Identify which cell holds the provided text, then report its [x, y] central coordinate. 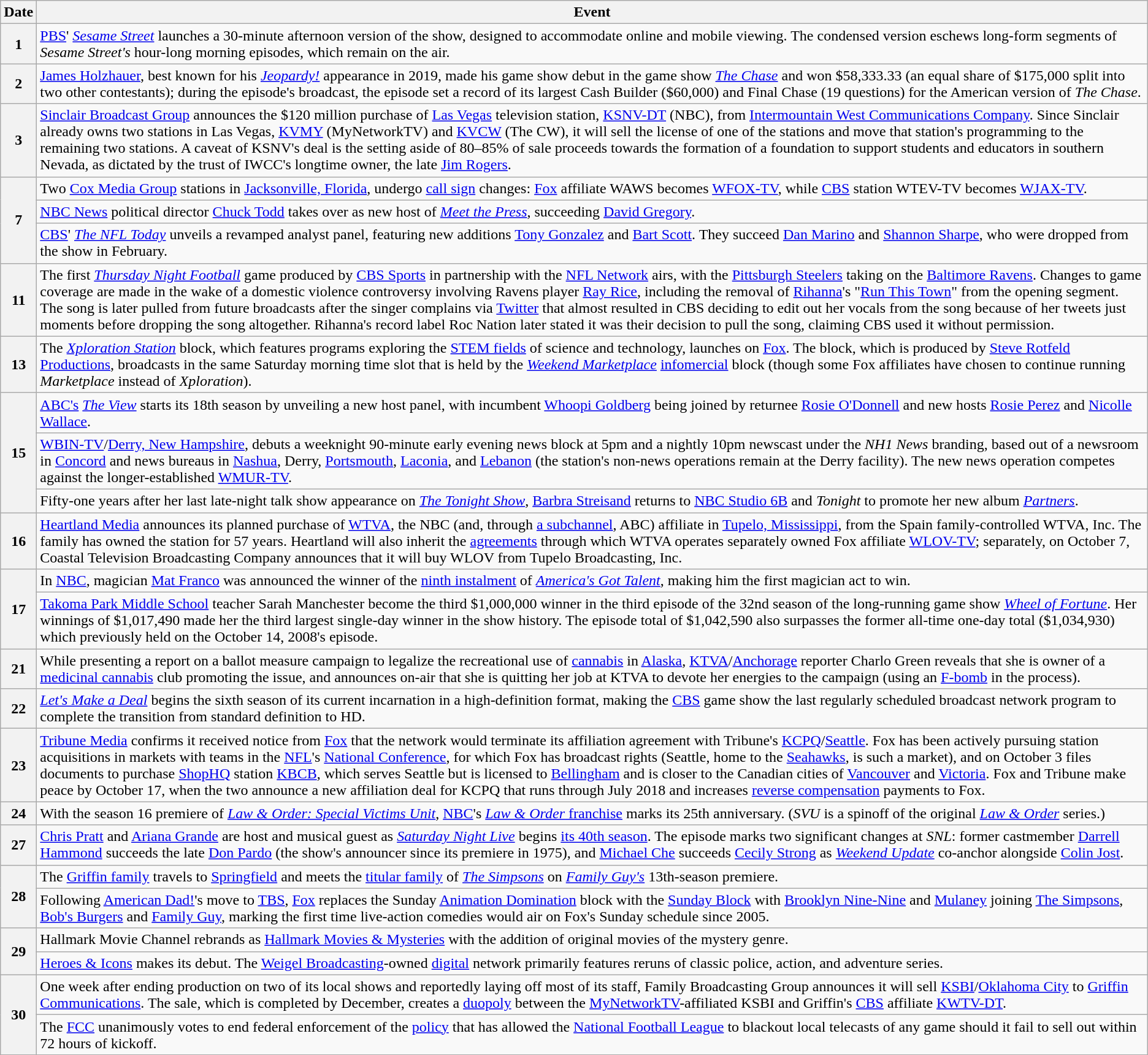
30 [18, 1015]
24 [18, 813]
16 [18, 541]
28 [18, 897]
In NBC, magician Mat Franco was announced the winner of the ninth instalment of America's Got Talent, making him the first magician act to win. [592, 581]
11 [18, 299]
13 [18, 364]
1 [18, 44]
23 [18, 765]
29 [18, 951]
21 [18, 669]
15 [18, 453]
22 [18, 709]
7 [18, 220]
Date [18, 12]
The Griffin family travels to Springfield and meets the titular family of The Simpsons on Family Guy's 13th-season premiere. [592, 877]
3 [18, 140]
2 [18, 83]
NBC News political director Chuck Todd takes over as new host of Meet the Press, succeeding David Gregory. [592, 212]
27 [18, 845]
17 [18, 609]
Hallmark Movie Channel rebrands as Hallmark Movies & Mysteries with the addition of original movies of the mystery genre. [592, 940]
Event [592, 12]
